Capture the cell that displays the provided text and extract its (x, y) central coordinate. 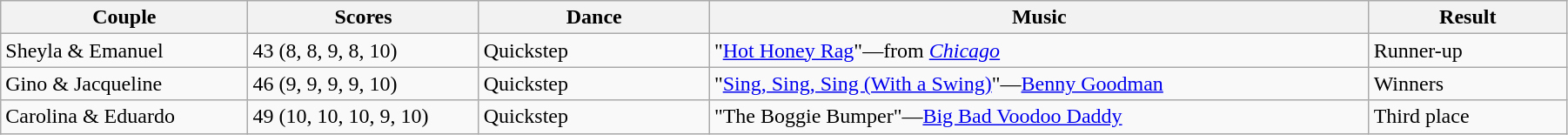
Carolina & Eduardo (124, 117)
Music (1039, 17)
43 (8, 8, 9, 8, 10) (364, 51)
"Sing, Sing, Sing (With a Swing)"—Benny Goodman (1039, 84)
Sheyla & Emanuel (124, 51)
Runner-up (1467, 51)
Scores (364, 17)
46 (9, 9, 9, 9, 10) (364, 84)
49 (10, 10, 10, 9, 10) (364, 117)
Winners (1467, 84)
Third place (1467, 117)
Result (1467, 17)
"Hot Honey Rag"—from Chicago (1039, 51)
Couple (124, 17)
"The Boggie Bumper"—Big Bad Voodoo Daddy (1039, 117)
Dance (593, 17)
Gino & Jacqueline (124, 84)
